Return (x, y) of the center of cell containing provided text 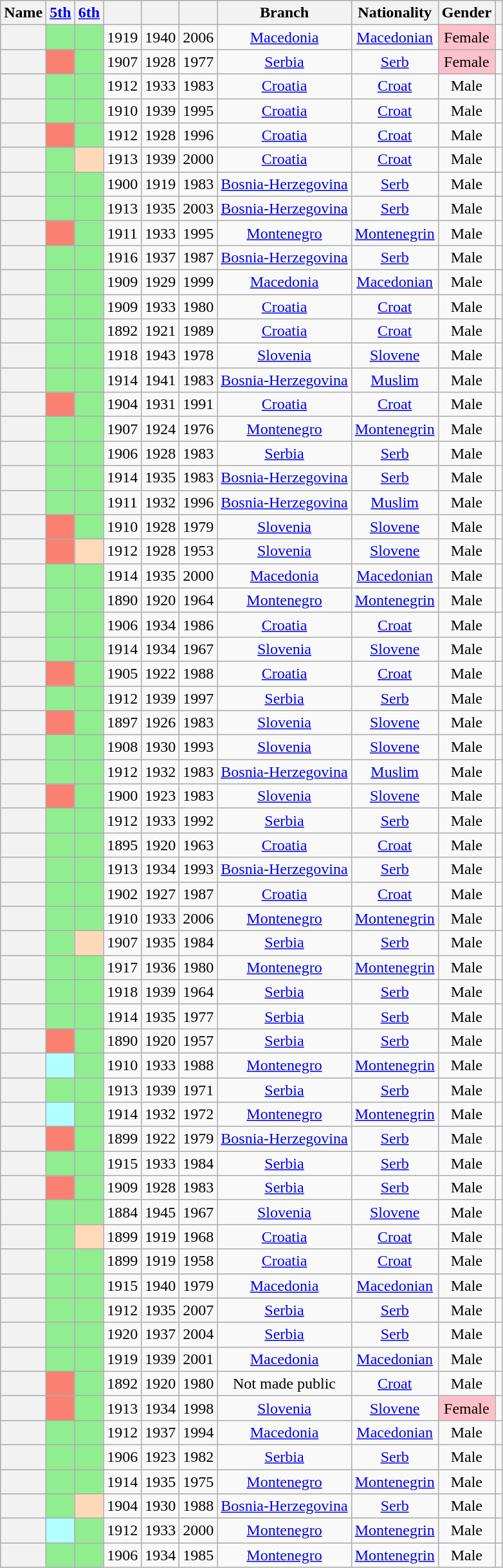
1916 (122, 257)
1971 (198, 1090)
2004 (198, 1335)
Gender (466, 13)
1991 (198, 405)
2003 (198, 208)
1917 (122, 967)
1972 (198, 1115)
1929 (161, 282)
1884 (122, 1212)
1897 (122, 723)
1986 (198, 624)
Name (23, 13)
1994 (198, 1432)
1924 (161, 429)
1992 (198, 821)
Branch (284, 13)
1999 (198, 282)
1957 (198, 1041)
1936 (161, 967)
1953 (198, 551)
1941 (161, 380)
Not made public (284, 1383)
1976 (198, 429)
1997 (198, 698)
1902 (122, 894)
1978 (198, 356)
1905 (122, 673)
1968 (198, 1237)
Nationality (395, 13)
1927 (161, 894)
1985 (198, 1555)
1975 (198, 1481)
5th (60, 13)
2001 (198, 1359)
1895 (122, 845)
1926 (161, 723)
1921 (161, 331)
1998 (198, 1408)
2007 (198, 1310)
1989 (198, 331)
1982 (198, 1457)
6th (89, 13)
1963 (198, 845)
1958 (198, 1261)
1908 (122, 747)
1943 (161, 356)
1931 (161, 405)
1945 (161, 1212)
